Return the [x, y] coordinate for the center point of the cell that contains the specified text.  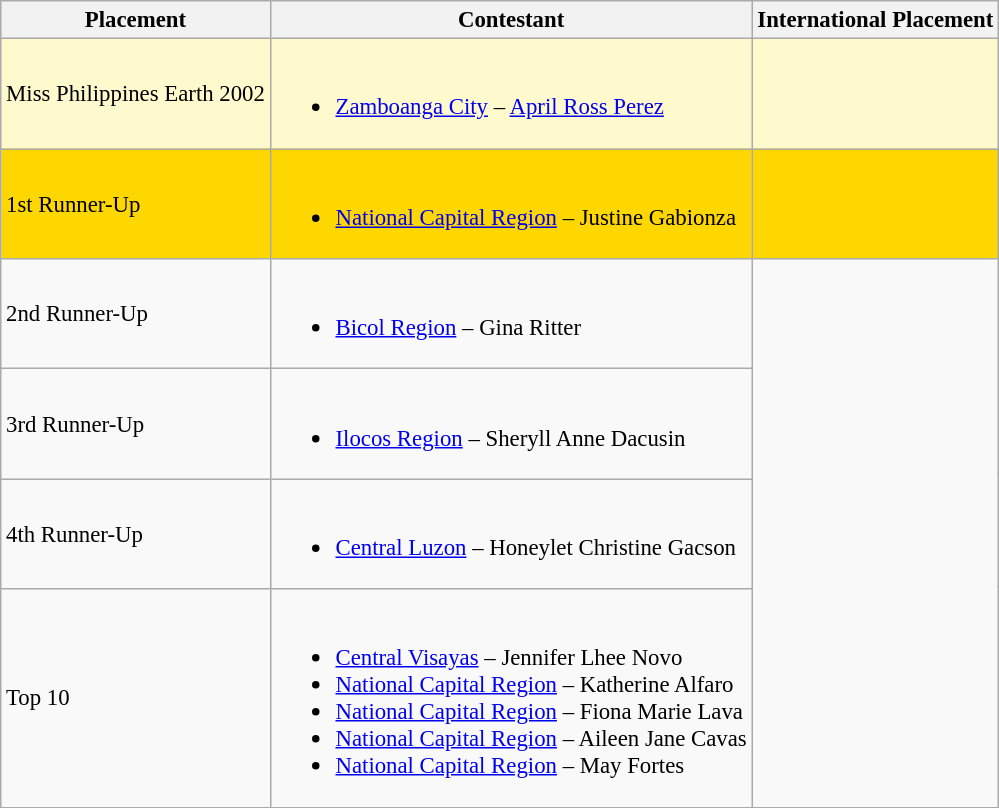
National Capital Region – Justine Gabionza [511, 204]
Contestant [511, 20]
Top 10 [136, 698]
1st Runner-Up [136, 204]
4th Runner-Up [136, 534]
Zamboanga City – April Ross Perez [511, 94]
Central Luzon – Honeylet Christine Gacson [511, 534]
Ilocos Region – Sheryll Anne Dacusin [511, 424]
Miss Philippines Earth 2002 [136, 94]
Placement [136, 20]
2nd Runner-Up [136, 314]
Bicol Region – Gina Ritter [511, 314]
International Placement [876, 20]
3rd Runner-Up [136, 424]
